From the cell containing the given text, extract its center point as (x, y) coordinate. 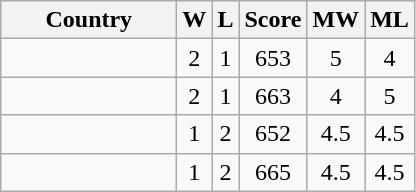
653 (273, 58)
665 (273, 172)
MW (336, 20)
663 (273, 96)
Score (273, 20)
652 (273, 134)
Country (89, 20)
W (194, 20)
ML (390, 20)
L (226, 20)
